Return [X, Y] of the center of cell containing provided text 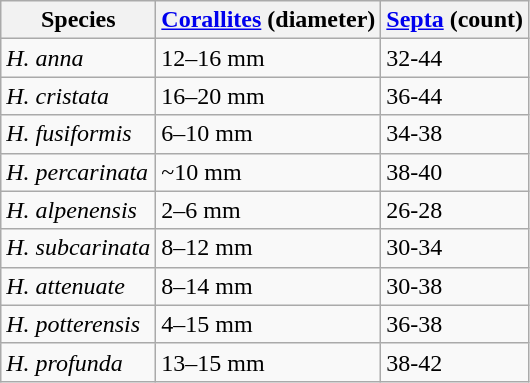
2–6 mm [268, 210]
4–15 mm [268, 324]
32-44 [455, 58]
34-38 [455, 134]
H. fusiformis [78, 134]
Corallites (diameter) [268, 20]
13–15 mm [268, 362]
Species [78, 20]
8–12 mm [268, 248]
26-28 [455, 210]
30-38 [455, 286]
H. anna [78, 58]
H. subcarinata [78, 248]
12–16 mm [268, 58]
38-42 [455, 362]
~10 mm [268, 172]
16–20 mm [268, 96]
6–10 mm [268, 134]
8–14 mm [268, 286]
38-40 [455, 172]
36-38 [455, 324]
H. cristata [78, 96]
H. profunda [78, 362]
H. attenuate [78, 286]
H. potterensis [78, 324]
Septa (count) [455, 20]
H. alpenensis [78, 210]
36-44 [455, 96]
30-34 [455, 248]
H. percarinata [78, 172]
